Determine the [X, Y] coordinate at the center of the cell enclosing the given text.  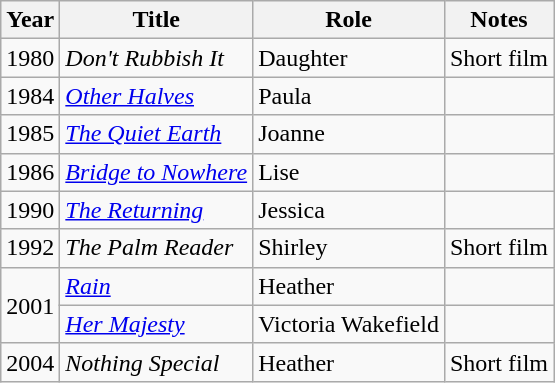
Jessica [349, 210]
Victoria Wakefield [349, 324]
Bridge to Nowhere [156, 172]
Role [349, 20]
Paula [349, 96]
Title [156, 20]
Her Majesty [156, 324]
Don't Rubbish It [156, 58]
1985 [30, 134]
1990 [30, 210]
1980 [30, 58]
The Returning [156, 210]
Other Halves [156, 96]
1992 [30, 248]
Joanne [349, 134]
1984 [30, 96]
2004 [30, 362]
The Quiet Earth [156, 134]
Rain [156, 286]
Nothing Special [156, 362]
Notes [498, 20]
Lise [349, 172]
Daughter [349, 58]
Shirley [349, 248]
Year [30, 20]
The Palm Reader [156, 248]
2001 [30, 305]
1986 [30, 172]
